Pinpoint the cell where the given text exists, returning its (X, Y) midpoint coordinate. 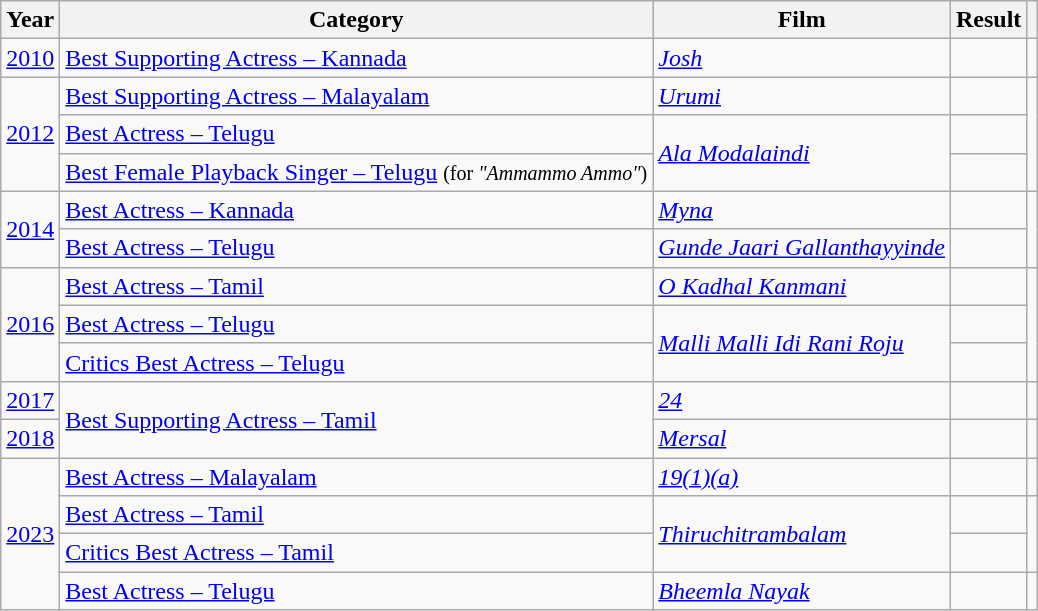
Josh (802, 58)
Result (988, 20)
Bheemla Nayak (802, 591)
Critics Best Actress – Tamil (356, 553)
Best Supporting Actress – Malayalam (356, 96)
Best Actress – Malayalam (356, 477)
Best Supporting Actress – Kannada (356, 58)
Best Supporting Actress – Tamil (356, 419)
Year (30, 20)
19(1)(a) (802, 477)
Critics Best Actress – Telugu (356, 362)
Film (802, 20)
Urumi (802, 96)
Gunde Jaari Gallanthayyinde (802, 248)
24 (802, 400)
Category (356, 20)
2023 (30, 534)
2017 (30, 400)
2016 (30, 324)
Best Actress – Kannada (356, 210)
2018 (30, 438)
Myna (802, 210)
Ala Modalaindi (802, 153)
2012 (30, 134)
O Kadhal Kanmani (802, 286)
Malli Malli Idi Rani Roju (802, 343)
Mersal (802, 438)
Thiruchitrambalam (802, 534)
Best Female Playback Singer – Telugu (for "Ammammo Ammo") (356, 172)
2010 (30, 58)
2014 (30, 229)
